Determine the (X, Y) coordinate at the center of the cell enclosing the given text.  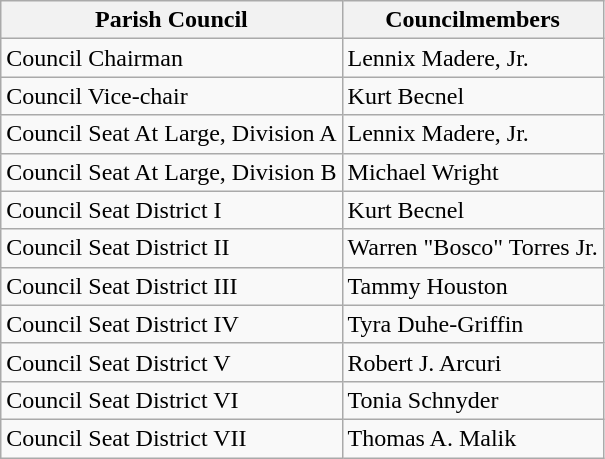
Parish Council (172, 20)
Council Seat District I (172, 210)
Tammy Houston (472, 286)
Council Seat District VII (172, 438)
Robert J. Arcuri (472, 362)
Tyra Duhe-Griffin (472, 324)
Council Seat District V (172, 362)
Warren "Bosco" Torres Jr. (472, 248)
Council Vice-chair (172, 96)
Council Seat District VI (172, 400)
Council Seat At Large, Division A (172, 134)
Council Seat District II (172, 248)
Michael Wright (472, 172)
Thomas A. Malik (472, 438)
Council Seat District IV (172, 324)
Council Seat At Large, Division B (172, 172)
Tonia Schnyder (472, 400)
Councilmembers (472, 20)
Council Seat District III (172, 286)
Council Chairman (172, 58)
